Locate the cell with the specified text and output its [x, y] center coordinate. 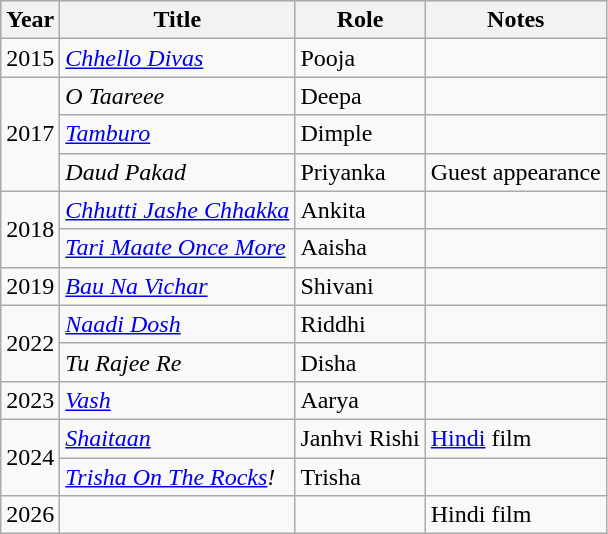
2018 [30, 229]
O Taareee [178, 96]
Vash [178, 400]
Tari Maate Once More [178, 248]
2019 [30, 286]
Ankita [360, 210]
Dimple [360, 134]
Trisha On The Rocks! [178, 477]
2026 [30, 515]
2015 [30, 58]
Pooja [360, 58]
Deepa [360, 96]
Riddhi [360, 324]
2024 [30, 457]
Daud Pakad [178, 172]
Chhello Divas [178, 58]
Year [30, 20]
Role [360, 20]
Guest appearance [516, 172]
Trisha [360, 477]
Chhutti Jashe Chhakka [178, 210]
Shaitaan [178, 438]
Aarya [360, 400]
Janhvi Rishi [360, 438]
Tu Rajee Re [178, 362]
Bau Na Vichar [178, 286]
Notes [516, 20]
Shivani [360, 286]
Aaisha [360, 248]
Naadi Dosh [178, 324]
Disha [360, 362]
2023 [30, 400]
Tamburo [178, 134]
2017 [30, 134]
2022 [30, 343]
Priyanka [360, 172]
Title [178, 20]
